Pinpoint the cell where the given text exists, returning its (X, Y) midpoint coordinate. 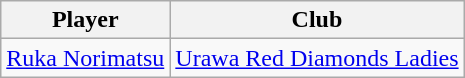
Urawa Red Diamonds Ladies (317, 58)
Player (86, 20)
Ruka Norimatsu (86, 58)
Club (317, 20)
